From the cell containing the given text, extract its center point as [x, y] coordinate. 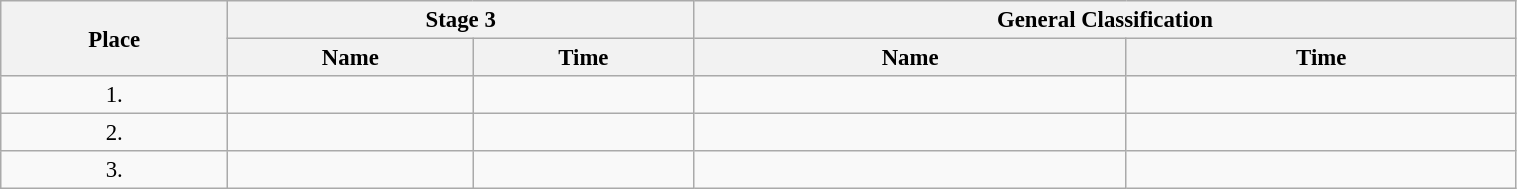
Place [114, 38]
3. [114, 170]
General Classification [1105, 20]
Stage 3 [461, 20]
2. [114, 133]
1. [114, 95]
